Find where the given text appears and provide that cell's center as (X, Y) coordinate. 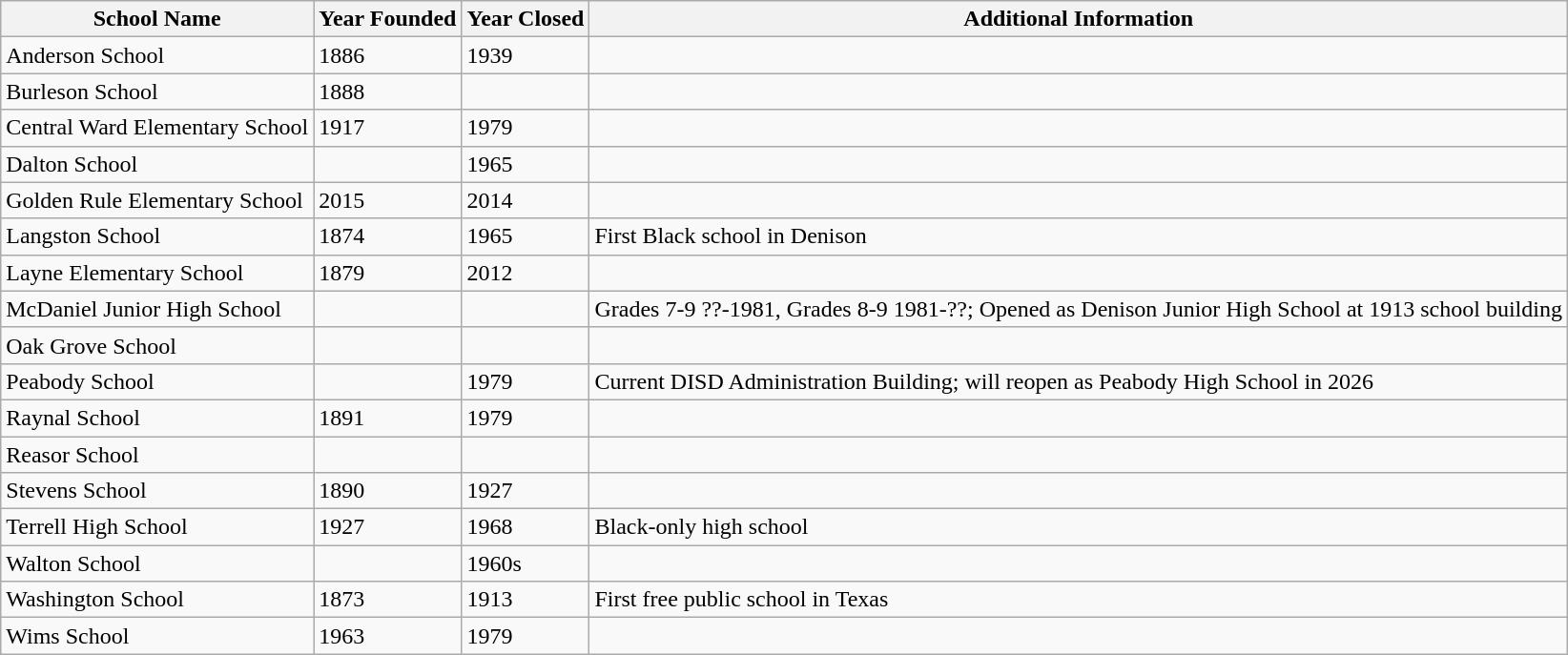
Current DISD Administration Building; will reopen as Peabody High School in 2026 (1079, 381)
Central Ward Elementary School (157, 128)
Golden Rule Elementary School (157, 200)
1963 (387, 636)
1879 (387, 273)
School Name (157, 19)
1968 (526, 527)
1913 (526, 600)
Reasor School (157, 455)
Washington School (157, 600)
Layne Elementary School (157, 273)
Oak Grove School (157, 345)
Burleson School (157, 92)
2012 (526, 273)
Year Closed (526, 19)
1890 (387, 491)
Wims School (157, 636)
First free public school in Texas (1079, 600)
1874 (387, 236)
First Black school in Denison (1079, 236)
Year Founded (387, 19)
1886 (387, 55)
1888 (387, 92)
1873 (387, 600)
Stevens School (157, 491)
Langston School (157, 236)
Walton School (157, 563)
Additional Information (1079, 19)
1891 (387, 418)
1960s (526, 563)
Black-only high school (1079, 527)
Peabody School (157, 381)
Anderson School (157, 55)
McDaniel Junior High School (157, 309)
1917 (387, 128)
2015 (387, 200)
Dalton School (157, 164)
Grades 7-9 ??-1981, Grades 8-9 1981-??; Opened as Denison Junior High School at 1913 school building (1079, 309)
Raynal School (157, 418)
1939 (526, 55)
2014 (526, 200)
Terrell High School (157, 527)
